Scan for the cell matching the given text and deliver its [X, Y] coordinate at center. 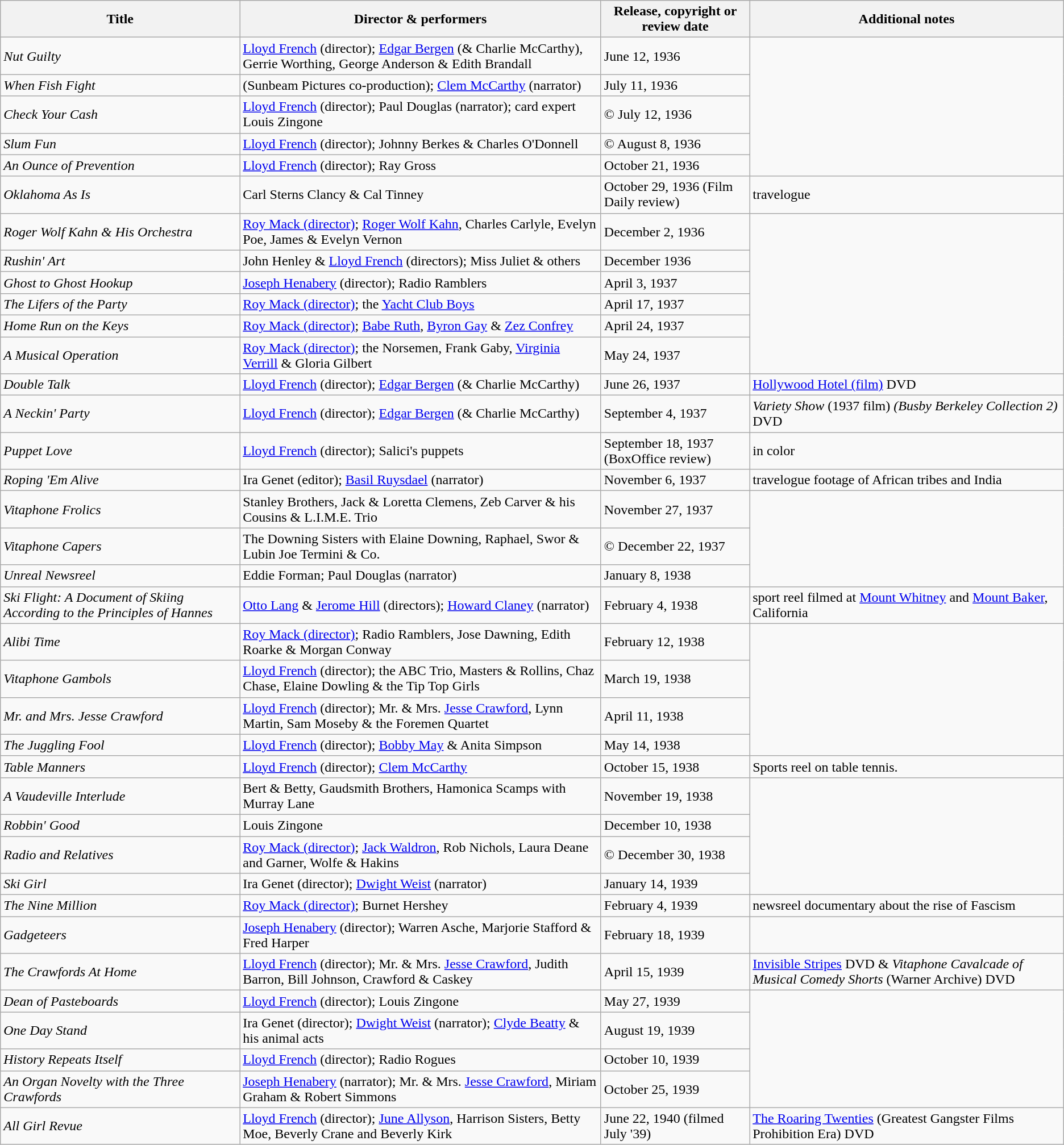
February 12, 1938 [675, 642]
Lloyd French (director); the ABC Trio, Masters & Rollins, Chaz Chase, Elaine Dowling & the Tip Top Girls [421, 678]
December 10, 1938 [675, 825]
Lloyd French (director); Paul Douglas (narrator); card expert Louis Zingone [421, 115]
Robbin' Good [120, 825]
Hollywood Hotel (film) DVD [907, 385]
Ski Flight: A Document of Skiing According to the Principles of Hannes [120, 605]
August 19, 1939 [675, 1031]
All Girl Revue [120, 1126]
Ira Genet (editor); Basil Ruysdael (narrator) [421, 480]
Lloyd French (director); Louis Zingone [421, 1001]
Lloyd French (director); Bobby May & Anita Simpson [421, 745]
Lloyd French (director); Mr. & Mrs. Jesse Crawford, Judith Barron, Bill Johnson, Crawford & Caskey [421, 972]
Ski Girl [120, 884]
Vitaphone Capers [120, 547]
Check Your Cash [120, 115]
Roy Mack (director); the Yacht Club Boys [421, 304]
An Organ Novelty with the Three Crawfords [120, 1089]
Home Run on the Keys [120, 326]
Puppet Love [120, 451]
Bert & Betty, Gaudsmith Brothers, Hamonica Scamps with Murray Lane [421, 796]
January 8, 1938 [675, 576]
(Sunbeam Pictures co-production); Clem McCarthy (narrator) [421, 85]
Radio and Relatives [120, 855]
May 24, 1937 [675, 355]
Unreal Newsreel [120, 576]
History Repeats Itself [120, 1060]
April 15, 1939 [675, 972]
A Vaudeville Interlude [120, 796]
Table Manners [120, 767]
Additional notes [907, 19]
The Juggling Fool [120, 745]
October 10, 1939 [675, 1060]
Lloyd French (director); June Allyson, Harrison Sisters, Betty Moe, Beverly Crane and Beverly Kirk [421, 1126]
May 14, 1938 [675, 745]
Roy Mack (director); Burnet Hershey [421, 906]
Stanley Brothers, Jack & Loretta Clemens, Zeb Carver & his Cousins & L.I.M.E. Trio [421, 509]
Dean of Pasteboards [120, 1001]
Ghost to Ghost Hookup [120, 282]
Oklahoma As Is [120, 194]
© December 22, 1937 [675, 547]
Release, copyright or review date [675, 19]
October 29, 1936 (Film Daily review) [675, 194]
January 14, 1939 [675, 884]
Lloyd French (director); Clem McCarthy [421, 767]
travelogue [907, 194]
November 6, 1937 [675, 480]
Lloyd French (director); Salici's puppets [421, 451]
November 27, 1937 [675, 509]
July 11, 1936 [675, 85]
Lloyd French (director); Mr. & Mrs. Jesse Crawford, Lynn Martin, Sam Moseby & the Foremen Quartet [421, 716]
Lloyd French (director); Johnny Berkes & Charles O'Donnell [421, 144]
newsreel documentary about the rise of Fascism [907, 906]
in color [907, 451]
Gadgeteers [120, 935]
John Henley & Lloyd French (directors); Miss Juliet & others [421, 261]
The Crawfords At Home [120, 972]
Roy Mack (director); Babe Ruth, Byron Gay & Zez Confrey [421, 326]
Lloyd French (director); Radio Rogues [421, 1060]
Otto Lang & Jerome Hill (directors); Howard Claney (narrator) [421, 605]
An Ounce of Prevention [120, 165]
September 4, 1937 [675, 414]
Ira Genet (director); Dwight Weist (narrator) [421, 884]
Invisible Stripes DVD & Vitaphone Cavalcade of Musical Comedy Shorts (Warner Archive) DVD [907, 972]
When Fish Fight [120, 85]
March 19, 1938 [675, 678]
Roy Mack (director); Roger Wolf Kahn, Charles Carlyle, Evelyn Poe, James & Evelyn Vernon [421, 232]
Title [120, 19]
The Lifers of the Party [120, 304]
Roy Mack (director); Radio Ramblers, Jose Dawning, Edith Roarke & Morgan Conway [421, 642]
Vitaphone Gambols [120, 678]
Rushin' Art [120, 261]
Slum Fun [120, 144]
October 15, 1938 [675, 767]
Louis Zingone [421, 825]
travelogue footage of African tribes and India [907, 480]
The Downing Sisters with Elaine Downing, Raphael, Swor & Lubin Joe Termini & Co. [421, 547]
Joseph Henabery (narrator); Mr. & Mrs. Jesse Crawford, Miriam Graham & Robert Simmons [421, 1089]
© December 30, 1938 [675, 855]
© July 12, 1936 [675, 115]
Carl Sterns Clancy & Cal Tinney [421, 194]
A Neckin' Party [120, 414]
One Day Stand [120, 1031]
Roger Wolf Kahn & His Orchestra [120, 232]
sport reel filmed at Mount Whitney and Mount Baker, California [907, 605]
The Roaring Twenties (Greatest Gangster Films Prohibition Era) DVD [907, 1126]
Sports reel on table tennis. [907, 767]
Joseph Henabery (director); Radio Ramblers [421, 282]
Ira Genet (director); Dwight Weist (narrator); Clyde Beatty & his animal acts [421, 1031]
May 27, 1939 [675, 1001]
Lloyd French (director); Edgar Bergen (& Charlie McCarthy), Gerrie Worthing, George Anderson & Edith Brandall [421, 56]
February 4, 1939 [675, 906]
April 3, 1937 [675, 282]
April 24, 1937 [675, 326]
Director & performers [421, 19]
February 4, 1938 [675, 605]
Nut Guilty [120, 56]
Roy Mack (director); Jack Waldron, Rob Nichols, Laura Deane and Garner, Wolfe & Hakins [421, 855]
October 21, 1936 [675, 165]
June 12, 1936 [675, 56]
April 11, 1938 [675, 716]
Roping 'Em Alive [120, 480]
September 18, 1937 (BoxOffice review) [675, 451]
Roy Mack (director); the Norsemen, Frank Gaby, Virginia Verrill & Gloria Gilbert [421, 355]
December 2, 1936 [675, 232]
October 25, 1939 [675, 1089]
© August 8, 1936 [675, 144]
November 19, 1938 [675, 796]
Joseph Henabery (director); Warren Asche, Marjorie Stafford & Fred Harper [421, 935]
Mr. and Mrs. Jesse Crawford [120, 716]
Vitaphone Frolics [120, 509]
April 17, 1937 [675, 304]
Alibi Time [120, 642]
Double Talk [120, 385]
Eddie Forman; Paul Douglas (narrator) [421, 576]
Lloyd French (director); Ray Gross [421, 165]
The Nine Million [120, 906]
June 22, 1940 (filmed July '39) [675, 1126]
February 18, 1939 [675, 935]
Variety Show (1937 film) (Busby Berkeley Collection 2) DVD [907, 414]
A Musical Operation [120, 355]
June 26, 1937 [675, 385]
December 1936 [675, 261]
